Return the [X, Y] coordinate for the center point of the cell that contains the specified text.  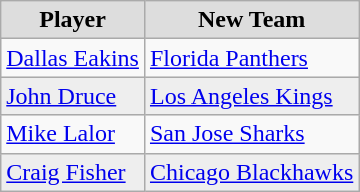
Mike Lalor [73, 134]
New Team [251, 20]
Chicago Blackhawks [251, 172]
John Druce [73, 96]
Player [73, 20]
Florida Panthers [251, 58]
Craig Fisher [73, 172]
Dallas Eakins [73, 58]
Los Angeles Kings [251, 96]
San Jose Sharks [251, 134]
